Extract the (x, y) coordinate from the center of the cell holding the provided text.  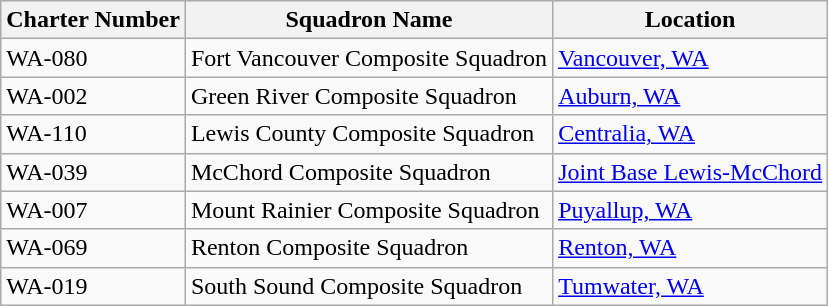
McChord Composite Squadron (368, 172)
Lewis County Composite Squadron (368, 134)
South Sound Composite Squadron (368, 286)
WA-019 (94, 286)
WA-080 (94, 58)
Fort Vancouver Composite Squadron (368, 58)
WA-039 (94, 172)
Green River Composite Squadron (368, 96)
Charter Number (94, 20)
Centralia, WA (690, 134)
Renton, WA (690, 248)
WA-069 (94, 248)
WA-002 (94, 96)
WA-110 (94, 134)
WA-007 (94, 210)
Vancouver, WA (690, 58)
Puyallup, WA (690, 210)
Location (690, 20)
Joint Base Lewis-McChord (690, 172)
Renton Composite Squadron (368, 248)
Auburn, WA (690, 96)
Tumwater, WA (690, 286)
Squadron Name (368, 20)
Mount Rainier Composite Squadron (368, 210)
